Identify which cell holds the provided text, then report its [x, y] central coordinate. 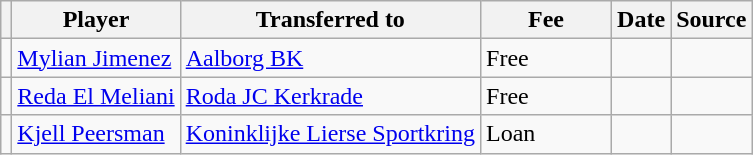
Source [712, 20]
Koninklijke Lierse Sportkring [330, 134]
Aalborg BK [330, 58]
Date [642, 20]
Fee [546, 20]
Kjell Peersman [96, 134]
Roda JC Kerkrade [330, 96]
Transferred to [330, 20]
Loan [546, 134]
Player [96, 20]
Mylian Jimenez [96, 58]
Reda El Meliani [96, 96]
